Locate the cell with the specified text and output its [X, Y] center coordinate. 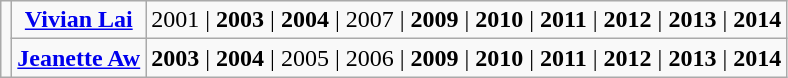
Jeanette Aw [79, 58]
2003 | 2004 | 2005 | 2006 | 2009 | 2010 | 2011 | 2012 | 2013 | 2014 [466, 58]
2001 | 2003 | 2004 | 2007 | 2009 | 2010 | 2011 | 2012 | 2013 | 2014 [466, 20]
Vivian Lai [79, 20]
